Provide the [x, y] coordinate of the cell's center where the given text is located.  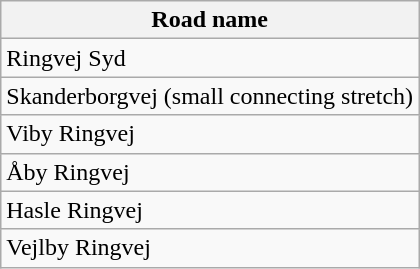
Åby Ringvej [210, 172]
Road name [210, 20]
Viby Ringvej [210, 134]
Skanderborgvej (small connecting stretch) [210, 96]
Hasle Ringvej [210, 210]
Ringvej Syd [210, 58]
Vejlby Ringvej [210, 248]
